Return [x, y] of the center of cell containing provided text 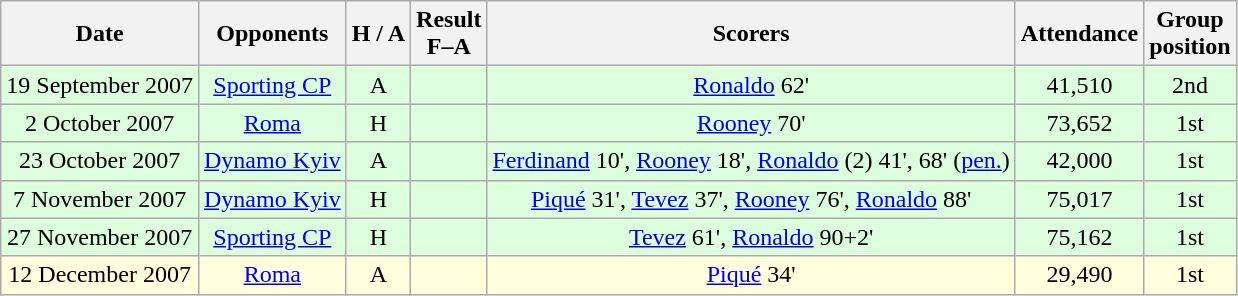
73,652 [1079, 123]
Ferdinand 10', Rooney 18', Ronaldo (2) 41', 68' (pen.) [751, 161]
Ronaldo 62' [751, 85]
23 October 2007 [100, 161]
27 November 2007 [100, 237]
Groupposition [1190, 34]
Rooney 70' [751, 123]
Date [100, 34]
Tevez 61', Ronaldo 90+2' [751, 237]
42,000 [1079, 161]
75,162 [1079, 237]
19 September 2007 [100, 85]
Scorers [751, 34]
H / A [378, 34]
Attendance [1079, 34]
ResultF–A [449, 34]
75,017 [1079, 199]
Opponents [272, 34]
Piqué 34' [751, 275]
29,490 [1079, 275]
Piqué 31', Tevez 37', Rooney 76', Ronaldo 88' [751, 199]
7 November 2007 [100, 199]
2 October 2007 [100, 123]
12 December 2007 [100, 275]
41,510 [1079, 85]
2nd [1190, 85]
